Search for the cell housing the specified text and yield its [x, y] center coordinate. 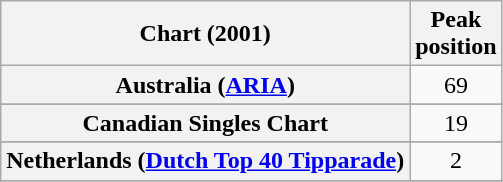
19 [456, 123]
Canadian Singles Chart [206, 123]
Peakposition [456, 34]
69 [456, 85]
2 [456, 161]
Chart (2001) [206, 34]
Netherlands (Dutch Top 40 Tipparade) [206, 161]
Australia (ARIA) [206, 85]
